Provide the (x, y) coordinate of the cell's center where the given text is located.  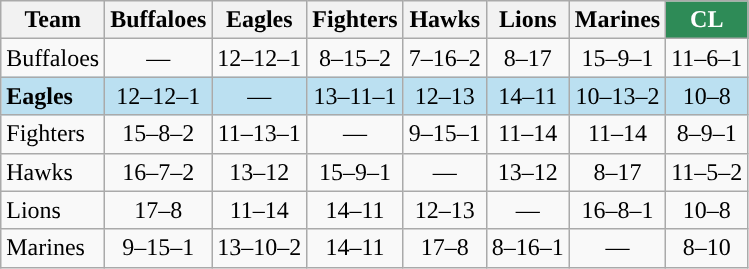
11–6–1 (707, 58)
10–13–2 (617, 96)
16–8–1 (617, 210)
11–5–2 (707, 172)
13–11–1 (355, 96)
8–10 (707, 248)
15–8–2 (158, 134)
16–7–2 (158, 172)
8–9–1 (707, 134)
8–16–1 (528, 248)
7–16–2 (444, 58)
11–13–1 (260, 134)
Team (53, 20)
8–15–2 (355, 58)
13–10–2 (260, 248)
CL (707, 20)
